Output the (X, Y) coordinate of the center of the cell containing the given text.  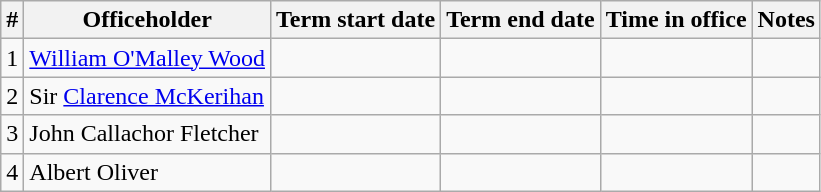
Term start date (355, 20)
Albert Oliver (148, 172)
Term end date (521, 20)
2 (12, 96)
William O'Malley Wood (148, 58)
Time in office (676, 20)
4 (12, 172)
3 (12, 134)
Sir Clarence McKerihan (148, 96)
# (12, 20)
Notes (786, 20)
1 (12, 58)
Officeholder (148, 20)
John Callachor Fletcher (148, 134)
